Extract the [x, y] coordinate from the center of the cell holding the provided text.  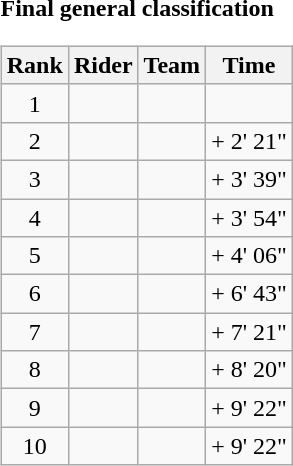
+ 3' 54" [250, 217]
1 [34, 103]
+ 3' 39" [250, 179]
Rank [34, 65]
+ 6' 43" [250, 294]
7 [34, 332]
+ 7' 21" [250, 332]
+ 4' 06" [250, 256]
5 [34, 256]
Rider [103, 65]
Team [172, 65]
9 [34, 408]
10 [34, 446]
3 [34, 179]
Time [250, 65]
4 [34, 217]
6 [34, 294]
2 [34, 141]
8 [34, 370]
+ 8' 20" [250, 370]
+ 2' 21" [250, 141]
